Search for the cell housing the specified text and yield its (X, Y) center coordinate. 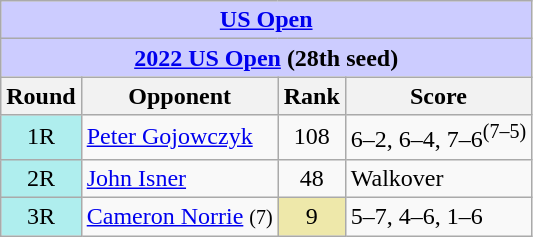
2R (41, 178)
Peter Gojowczyk (180, 138)
48 (312, 178)
Opponent (180, 96)
9 (312, 217)
2022 US Open (28th seed) (266, 58)
6–2, 6–4, 7–6(7–5) (438, 138)
1R (41, 138)
5–7, 4–6, 1–6 (438, 217)
3R (41, 217)
Score (438, 96)
Walkover (438, 178)
John Isner (180, 178)
Round (41, 96)
108 (312, 138)
US Open (266, 20)
Cameron Norrie (7) (180, 217)
Rank (312, 96)
